Identify which cell holds the provided text, then report its (X, Y) central coordinate. 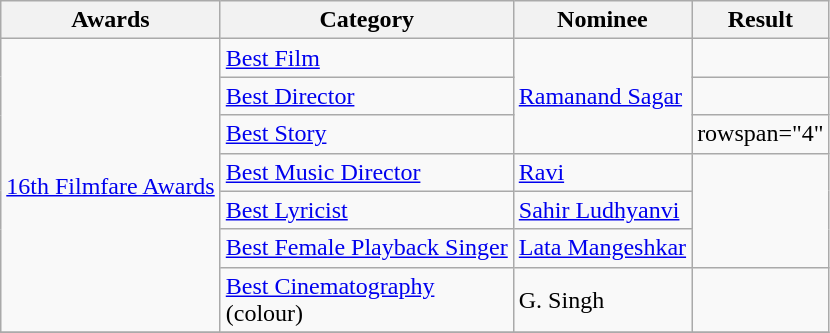
Nominee (602, 20)
Best Cinematography(colour) (366, 300)
G. Singh (602, 300)
Ramanand Sagar (602, 96)
Best Lyricist (366, 210)
Best Director (366, 96)
Result (761, 20)
Awards (110, 20)
Ravi (602, 172)
Best Female Playback Singer (366, 248)
rowspan="4" (761, 134)
Category (366, 20)
Lata Mangeshkar (602, 248)
Best Story (366, 134)
Best Film (366, 58)
Best Music Director (366, 172)
16th Filmfare Awards (110, 186)
Sahir Ludhyanvi (602, 210)
